Search for the cell housing the specified text and yield its (x, y) center coordinate. 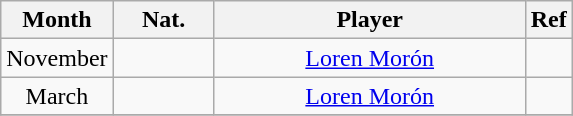
March (57, 96)
Ref (548, 20)
Player (370, 20)
Month (57, 20)
November (57, 58)
Nat. (164, 20)
